Capture the cell that displays the provided text and extract its [x, y] central coordinate. 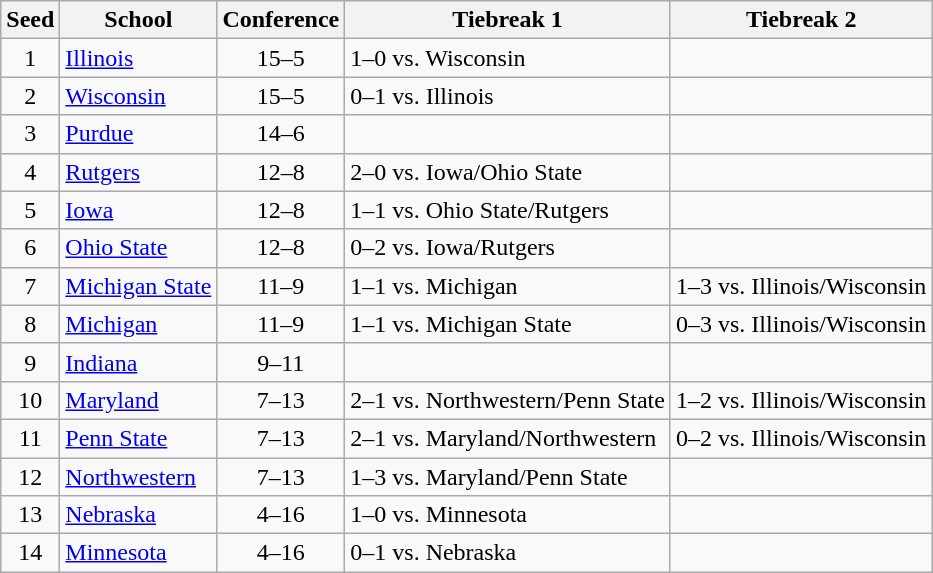
1–1 vs. Michigan [508, 286]
12 [30, 477]
Michigan State [138, 286]
1–0 vs. Minnesota [508, 515]
Seed [30, 20]
Ohio State [138, 248]
0–3 vs. Illinois/Wisconsin [800, 324]
Rutgers [138, 172]
0–2 vs. Illinois/Wisconsin [800, 438]
10 [30, 400]
Illinois [138, 58]
2 [30, 96]
Indiana [138, 362]
1–1 vs. Ohio State/Rutgers [508, 210]
1–1 vs. Michigan State [508, 324]
1–3 vs. Illinois/Wisconsin [800, 286]
Tiebreak 2 [800, 20]
School [138, 20]
14 [30, 553]
1–0 vs. Wisconsin [508, 58]
14–6 [281, 134]
Wisconsin [138, 96]
3 [30, 134]
Michigan [138, 324]
9–11 [281, 362]
Minnesota [138, 553]
2–1 vs. Northwestern/Penn State [508, 400]
13 [30, 515]
4 [30, 172]
Conference [281, 20]
Iowa [138, 210]
6 [30, 248]
Maryland [138, 400]
Purdue [138, 134]
2–0 vs. Iowa/Ohio State [508, 172]
Nebraska [138, 515]
5 [30, 210]
1–2 vs. Illinois/Wisconsin [800, 400]
0–1 vs. Nebraska [508, 553]
7 [30, 286]
0–1 vs. Illinois [508, 96]
8 [30, 324]
9 [30, 362]
1–3 vs. Maryland/Penn State [508, 477]
Penn State [138, 438]
Tiebreak 1 [508, 20]
Northwestern [138, 477]
0–2 vs. Iowa/Rutgers [508, 248]
2–1 vs. Maryland/Northwestern [508, 438]
1 [30, 58]
11 [30, 438]
